Determine the [X, Y] coordinate at the center of the cell enclosing the given text.  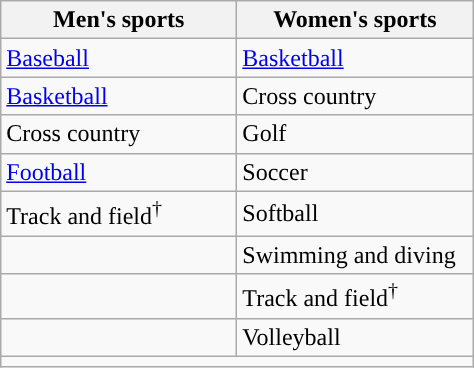
Swimming and diving [355, 255]
Women's sports [355, 20]
Softball [355, 214]
Golf [355, 134]
Baseball [119, 58]
Volleyball [355, 337]
Soccer [355, 172]
Men's sports [119, 20]
Football [119, 172]
